For the text-containing cell, return its midpoint in [x, y] coordinate format. 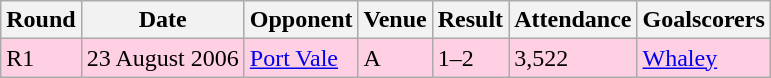
Whaley [704, 58]
Attendance [573, 20]
3,522 [573, 58]
Round [41, 20]
Goalscorers [704, 20]
Date [162, 20]
23 August 2006 [162, 58]
1–2 [470, 58]
Port Vale [301, 58]
Result [470, 20]
Opponent [301, 20]
A [395, 58]
Venue [395, 20]
R1 [41, 58]
